Detect which cell encompasses the target text, then output its [X, Y] center coordinate. 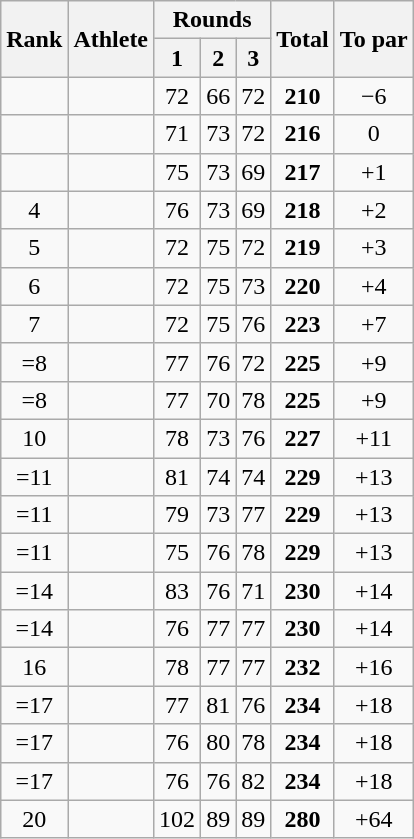
280 [303, 819]
+11 [374, 438]
223 [303, 324]
Rounds [212, 20]
220 [303, 286]
79 [178, 515]
+64 [374, 819]
+4 [374, 286]
Athlete [111, 39]
+2 [374, 210]
83 [178, 591]
+3 [374, 248]
0 [374, 134]
5 [34, 248]
70 [218, 400]
Total [303, 39]
218 [303, 210]
+1 [374, 172]
66 [218, 96]
102 [178, 819]
1 [178, 58]
+7 [374, 324]
To par [374, 39]
20 [34, 819]
6 [34, 286]
10 [34, 438]
3 [254, 58]
16 [34, 667]
227 [303, 438]
210 [303, 96]
−6 [374, 96]
219 [303, 248]
82 [254, 781]
+16 [374, 667]
2 [218, 58]
7 [34, 324]
232 [303, 667]
216 [303, 134]
80 [218, 743]
4 [34, 210]
Rank [34, 39]
217 [303, 172]
